Scan for the cell matching the given text and deliver its (x, y) coordinate at center. 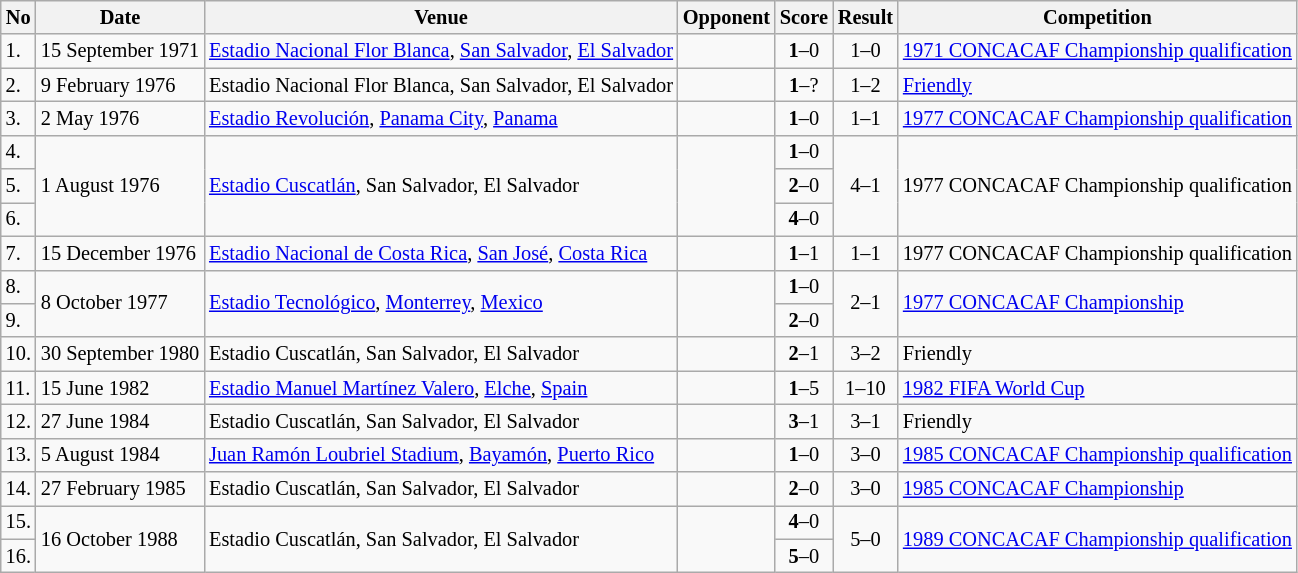
Opponent (726, 17)
5. (18, 186)
27 June 1984 (120, 421)
1985 CONCACAF Championship qualification (1098, 455)
1–10 (866, 388)
8 October 1977 (120, 304)
1982 FIFA World Cup (1098, 388)
3. (18, 118)
5 August 1984 (120, 455)
1 August 1976 (120, 186)
7. (18, 253)
16 October 1988 (120, 538)
8. (18, 287)
15 December 1976 (120, 253)
4. (18, 152)
13. (18, 455)
Result (866, 17)
2. (18, 85)
Estadio Tecnológico, Monterrey, Mexico (441, 304)
10. (18, 354)
No (18, 17)
Estadio Revolución, Panama City, Panama (441, 118)
30 September 1980 (120, 354)
Date (120, 17)
1–2 (866, 85)
15 June 1982 (120, 388)
27 February 1985 (120, 489)
Estadio Manuel Martínez Valero, Elche, Spain (441, 388)
14. (18, 489)
9 February 1976 (120, 85)
4–1 (866, 186)
Competition (1098, 17)
16. (18, 556)
1. (18, 51)
Juan Ramón Loubriel Stadium, Bayamón, Puerto Rico (441, 455)
1989 CONCACAF Championship qualification (1098, 538)
15. (18, 522)
Venue (441, 17)
12. (18, 421)
Score (804, 17)
1–? (804, 85)
6. (18, 219)
Estadio Nacional de Costa Rica, San José, Costa Rica (441, 253)
1985 CONCACAF Championship (1098, 489)
1971 CONCACAF Championship qualification (1098, 51)
11. (18, 388)
15 September 1971 (120, 51)
9. (18, 320)
1–5 (804, 388)
2 May 1976 (120, 118)
3–2 (866, 354)
1977 CONCACAF Championship (1098, 304)
